Return (X, Y) of the center of cell containing provided text 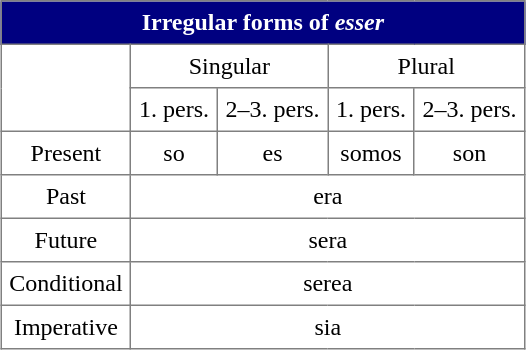
es (272, 153)
son (469, 153)
Plural (426, 66)
era (328, 197)
serea (328, 284)
Present (66, 153)
somos (371, 153)
Conditional (66, 284)
Singular (230, 66)
Past (66, 197)
so (174, 153)
Future (66, 240)
Irregular forms of esser (263, 23)
Imperative (66, 327)
sia (328, 327)
sera (328, 240)
